Pinpoint the cell where the given text exists, returning its [X, Y] midpoint coordinate. 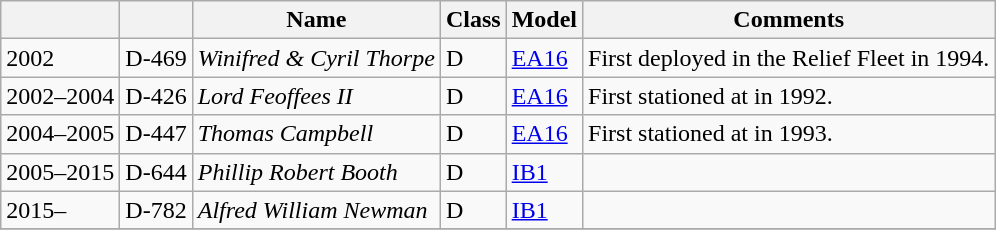
D-426 [156, 96]
2004–2005 [60, 134]
D-469 [156, 58]
Phillip Robert Booth [316, 172]
Winifred & Cyril Thorpe [316, 58]
Class [473, 20]
First stationed at in 1993. [789, 134]
First deployed in the Relief Fleet in 1994. [789, 58]
First stationed at in 1992. [789, 96]
Lord Feoffees II [316, 96]
Comments [789, 20]
2005–2015 [60, 172]
Name [316, 20]
D-447 [156, 134]
Thomas Campbell [316, 134]
Alfred William Newman [316, 210]
Model [544, 20]
2015– [60, 210]
D-644 [156, 172]
2002–2004 [60, 96]
D-782 [156, 210]
2002 [60, 58]
